From the cell containing the given text, extract its center point as (X, Y) coordinate. 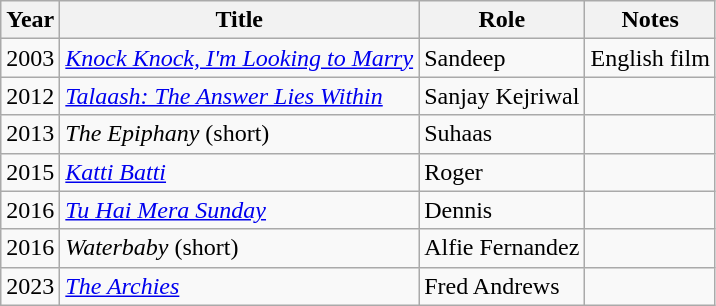
2023 (30, 286)
Year (30, 20)
Knock Knock, I'm Looking to Marry (240, 58)
2012 (30, 96)
Talaash: The Answer Lies Within (240, 96)
Tu Hai Mera Sunday (240, 210)
Katti Batti (240, 172)
2003 (30, 58)
English film (650, 58)
Fred Andrews (502, 286)
Sandeep (502, 58)
Alfie Fernandez (502, 248)
Dennis (502, 210)
Title (240, 20)
Role (502, 20)
2013 (30, 134)
Waterbaby (short) (240, 248)
The Archies (240, 286)
2015 (30, 172)
Suhaas (502, 134)
Sanjay Kejriwal (502, 96)
The Epiphany (short) (240, 134)
Roger (502, 172)
Notes (650, 20)
